Determine the (X, Y) coordinate at the center of the cell enclosing the given text.  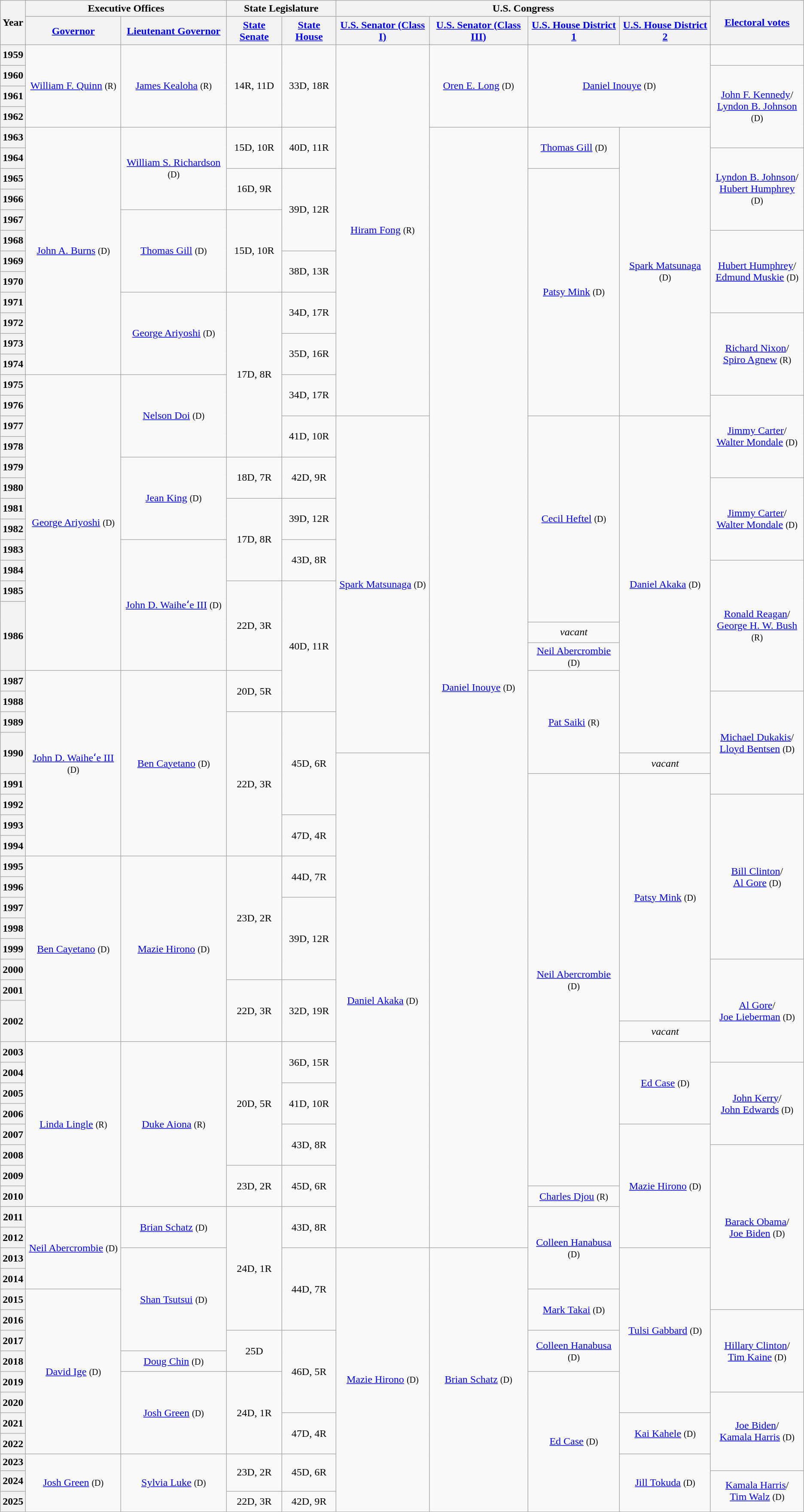
John Kerry/John Edwards (D) (757, 1104)
Richard Nixon/Spiro Agnew (R) (757, 354)
U.S. Congress (523, 9)
1986 (13, 636)
2006 (13, 1114)
2022 (13, 1444)
Duke Aiona (R) (174, 1124)
State Legislature (281, 9)
1999 (13, 949)
2020 (13, 1402)
1995 (13, 866)
1996 (13, 887)
1997 (13, 908)
Jill Tokuda (D) (665, 1483)
1981 (13, 509)
2015 (13, 1299)
2010 (13, 1196)
1966 (13, 199)
2000 (13, 969)
Al Gore/Joe Lieberman (D) (757, 1011)
25D (254, 1351)
Linda Lingle (R) (73, 1124)
1984 (13, 570)
1979 (13, 467)
1976 (13, 405)
1959 (13, 55)
1982 (13, 529)
Oren E. Long (D) (478, 86)
1968 (13, 241)
Bill Clinton/Al Gore (D) (757, 877)
Cecil Heftel (D) (574, 519)
Pat Saiki (R) (574, 722)
Executive Offices (126, 9)
Hiram Fong (R) (382, 230)
1961 (13, 96)
Mark Takai (D) (574, 1310)
1974 (13, 364)
1987 (13, 681)
James Kealoha (R) (174, 86)
36D, 15R (309, 1062)
2002 (13, 1021)
Tulsi Gabbard (D) (665, 1330)
32D, 19R (309, 1011)
David Ige (D) (73, 1372)
Kai Kahele (D) (665, 1433)
John A. Burns (D) (73, 251)
Hubert Humphrey/Edmund Muskie (D) (757, 271)
1962 (13, 117)
Shan Tsutsui (D) (174, 1299)
2004 (13, 1073)
U.S. Senator (Class I) (382, 31)
William S. Richardson (D) (174, 168)
33D, 18R (309, 86)
46D, 5R (309, 1372)
2016 (13, 1320)
Charles Djou (R) (574, 1196)
Ronald Reagan/George H. W. Bush (R) (757, 625)
14R, 11D (254, 86)
1978 (13, 447)
1983 (13, 550)
U.S. Senator (Class III) (478, 31)
Year (13, 22)
1985 (13, 591)
Sylvia Luke (D) (174, 1483)
1963 (13, 137)
2019 (13, 1382)
2008 (13, 1155)
1973 (13, 344)
1994 (13, 846)
1969 (13, 261)
2018 (13, 1361)
2023 (13, 1462)
1972 (13, 323)
2007 (13, 1134)
Electoral votes (757, 22)
18D, 7R (254, 478)
Governor (73, 31)
Joe Biden/Kamala Harris (D) (757, 1431)
1992 (13, 805)
John F. Kennedy/Lyndon B. Johnson (D) (757, 107)
2025 (13, 1501)
Jean King (D) (174, 498)
Lyndon B. Johnson/Hubert Humphrey (D) (757, 189)
1977 (13, 426)
U.S. House District 1 (574, 31)
1960 (13, 76)
2012 (13, 1238)
1964 (13, 158)
Kamala Harris/Tim Walz (D) (757, 1491)
35D, 16R (309, 354)
1988 (13, 701)
2011 (13, 1217)
2003 (13, 1052)
16D, 9R (254, 189)
1970 (13, 282)
Lieutenant Governor (174, 31)
Barack Obama/Joe Biden (D) (757, 1227)
2001 (13, 990)
Hillary Clinton/Tim Kaine (D) (757, 1351)
1975 (13, 385)
1991 (13, 784)
Nelson Doi (D) (174, 416)
1990 (13, 753)
William F. Quinn (R) (73, 86)
2005 (13, 1093)
State Senate (254, 31)
2021 (13, 1423)
2017 (13, 1341)
U.S. House District 2 (665, 31)
2014 (13, 1279)
Michael Dukakis/Lloyd Bentsen (D) (757, 743)
2013 (13, 1258)
1998 (13, 928)
2009 (13, 1176)
State House (309, 31)
38D, 13R (309, 271)
2024 (13, 1481)
1971 (13, 302)
1967 (13, 220)
Doug Chin (D) (174, 1361)
1965 (13, 179)
1993 (13, 825)
1989 (13, 722)
1980 (13, 488)
